Scan for the cell matching the given text and deliver its [x, y] coordinate at center. 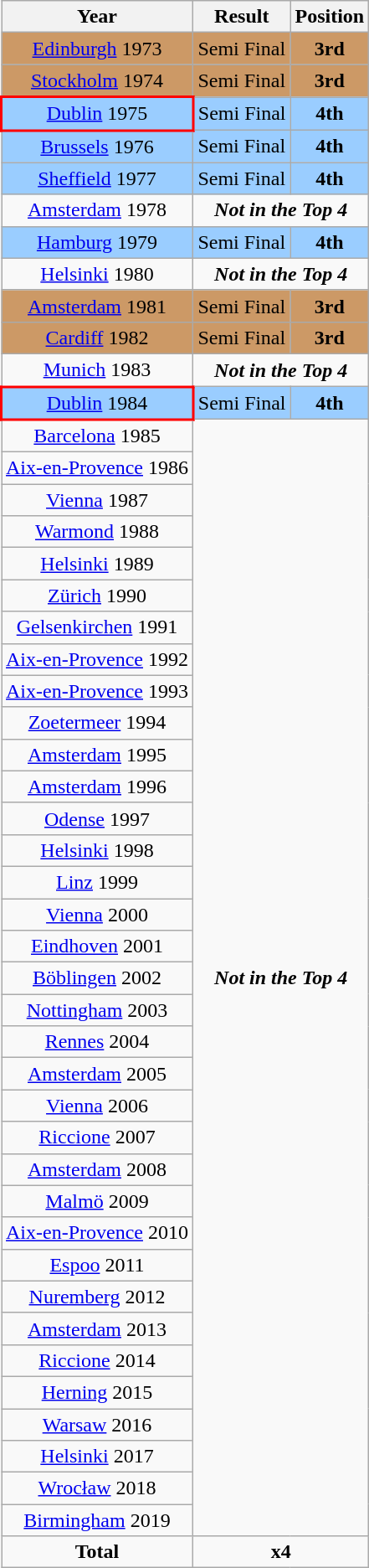
Helsinki 1980 [97, 274]
Birmingham 2019 [97, 1520]
Espoo 2011 [97, 1265]
Nuremberg 2012 [97, 1297]
Helsinki 2017 [97, 1457]
Odense 1997 [97, 818]
Vienna 2006 [97, 1106]
Malmö 2009 [97, 1201]
Vienna 1987 [97, 500]
Helsinki 1998 [97, 850]
Warmond 1988 [97, 532]
Riccione 2007 [97, 1137]
Dublin 1984 [97, 403]
Edinburgh 1973 [97, 49]
Gelsenkirchen 1991 [97, 627]
Total [97, 1552]
Result [242, 17]
Position [330, 17]
Zürich 1990 [97, 596]
Eindhoven 2001 [97, 946]
Aix-en-Provence 1992 [97, 659]
Aix-en-Provence 2010 [97, 1233]
Barcelona 1985 [97, 436]
Helsinki 1989 [97, 564]
Rennes 2004 [97, 1042]
Munich 1983 [97, 370]
Amsterdam 1978 [97, 210]
Hamburg 1979 [97, 242]
Nottingham 2003 [97, 1010]
Amsterdam 2008 [97, 1169]
Riccione 2014 [97, 1360]
Aix-en-Provence 1993 [97, 691]
Vienna 2000 [97, 914]
Wrocław 2018 [97, 1488]
Herning 2015 [97, 1392]
Brussels 1976 [97, 146]
Linz 1999 [97, 882]
Böblingen 2002 [97, 978]
Zoetermeer 1994 [97, 723]
x4 [281, 1552]
Year [97, 17]
Cardiff 1982 [97, 338]
Dublin 1975 [97, 114]
Aix-en-Provence 1986 [97, 468]
Stockholm 1974 [97, 80]
Warsaw 2016 [97, 1425]
Amsterdam 1981 [97, 306]
Amsterdam 1995 [97, 755]
Amsterdam 2013 [97, 1328]
Sheffield 1977 [97, 178]
Amsterdam 2005 [97, 1074]
Amsterdam 1996 [97, 787]
